Provide the (x, y) coordinate of the cell's center where the given text is located.  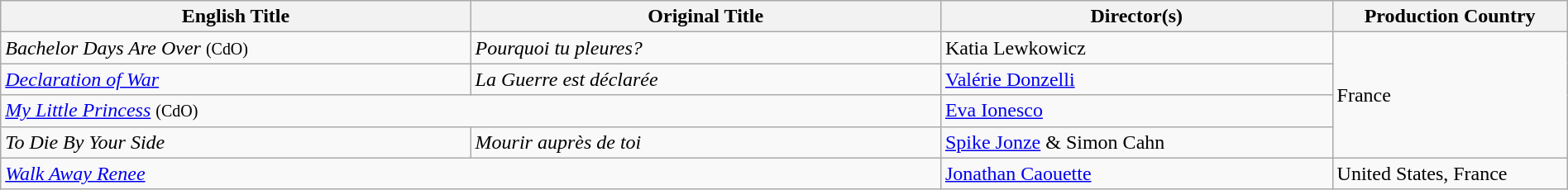
La Guerre est déclarée (705, 79)
Declaration of War (236, 79)
English Title (236, 17)
Eva Ionesco (1136, 111)
Director(s) (1136, 17)
France (1450, 95)
United States, France (1450, 173)
Walk Away Renee (471, 173)
Pourquoi tu pleures? (705, 48)
Katia Lewkowicz (1136, 48)
Original Title (705, 17)
Bachelor Days Are Over (CdO) (236, 48)
Jonathan Caouette (1136, 173)
My Little Princess (CdO) (471, 111)
Spike Jonze & Simon Cahn (1136, 142)
Mourir auprès de toi (705, 142)
Valérie Donzelli (1136, 79)
To Die By Your Side (236, 142)
Production Country (1450, 17)
